Return (x, y) of the center of cell containing provided text 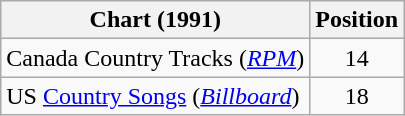
Position (357, 20)
14 (357, 58)
18 (357, 96)
Canada Country Tracks (RPM) (156, 58)
US Country Songs (Billboard) (156, 96)
Chart (1991) (156, 20)
